Capture the cell that displays the provided text and extract its [x, y] central coordinate. 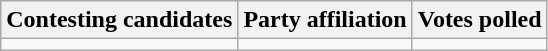
Party affiliation [325, 20]
Votes polled [480, 20]
Contesting candidates [120, 20]
